Scan for the cell matching the given text and deliver its (X, Y) coordinate at center. 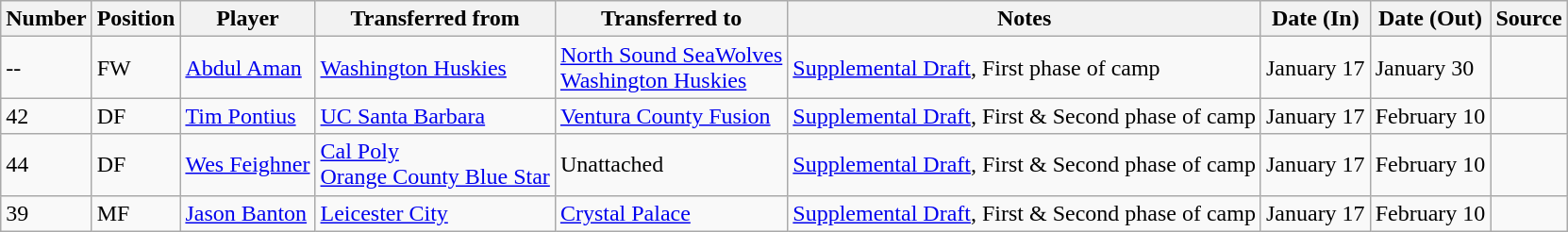
Jason Banton (247, 213)
Number (46, 19)
Date (In) (1315, 19)
Washington Huskies (435, 68)
Transferred to (671, 19)
-- (46, 68)
FW (136, 68)
Unattached (671, 164)
Abdul Aman (247, 68)
Tim Pontius (247, 116)
Crystal Palace (671, 213)
Leicester City (435, 213)
42 (46, 116)
Wes Feighner (247, 164)
Ventura County Fusion (671, 116)
UC Santa Barbara (435, 116)
Source (1528, 19)
Supplemental Draft, First phase of camp (1025, 68)
Cal Poly Orange County Blue Star (435, 164)
North Sound SeaWolves Washington Huskies (671, 68)
Transferred from (435, 19)
39 (46, 213)
Position (136, 19)
Player (247, 19)
Notes (1025, 19)
44 (46, 164)
Date (Out) (1430, 19)
MF (136, 213)
January 30 (1430, 68)
